Provide the [x, y] coordinate of the cell's center where the given text is located.  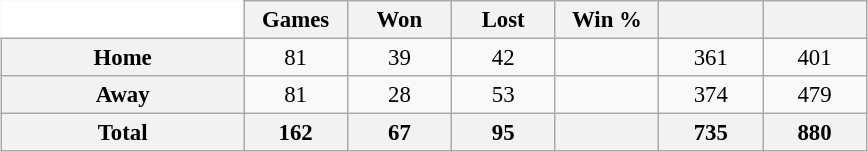
53 [503, 95]
162 [296, 133]
735 [711, 133]
39 [399, 57]
401 [815, 57]
Win % [607, 20]
95 [503, 133]
Home [123, 57]
361 [711, 57]
Games [296, 20]
Lost [503, 20]
479 [815, 95]
42 [503, 57]
28 [399, 95]
Won [399, 20]
Away [123, 95]
374 [711, 95]
67 [399, 133]
Total [123, 133]
880 [815, 133]
